Scan for the cell matching the given text and deliver its (X, Y) coordinate at center. 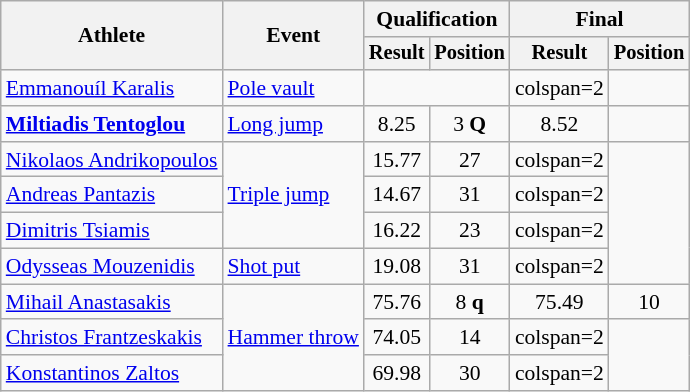
Shot put (294, 267)
8 q (469, 302)
15.77 (397, 160)
Final (600, 19)
27 (469, 160)
8.52 (560, 124)
Hammer throw (294, 338)
Mihail Anastasakis (112, 302)
Long jump (294, 124)
Andreas Pantazis (112, 195)
75.76 (397, 302)
8.25 (397, 124)
Christos Frantzeskakis (112, 338)
Athlete (112, 36)
Qualification (437, 19)
Miltiadis Tentoglou (112, 124)
30 (469, 373)
Event (294, 36)
Triple jump (294, 196)
75.49 (560, 302)
74.05 (397, 338)
14 (469, 338)
19.08 (397, 267)
10 (649, 302)
Dimitris Tsiamis (112, 231)
23 (469, 231)
16.22 (397, 231)
Konstantinos Zaltos (112, 373)
3 Q (469, 124)
69.98 (397, 373)
Nikolaos Andrikopoulos (112, 160)
14.67 (397, 195)
Pole vault (294, 88)
Emmanouíl Karalis (112, 88)
Odysseas Mouzenidis (112, 267)
